Determine the [X, Y] coordinate at the center of the cell enclosing the given text.  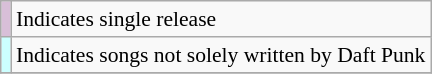
Indicates single release [221, 19]
Indicates songs not solely written by Daft Punk [221, 55]
